Find where the given text appears and provide that cell's center as (X, Y) coordinate. 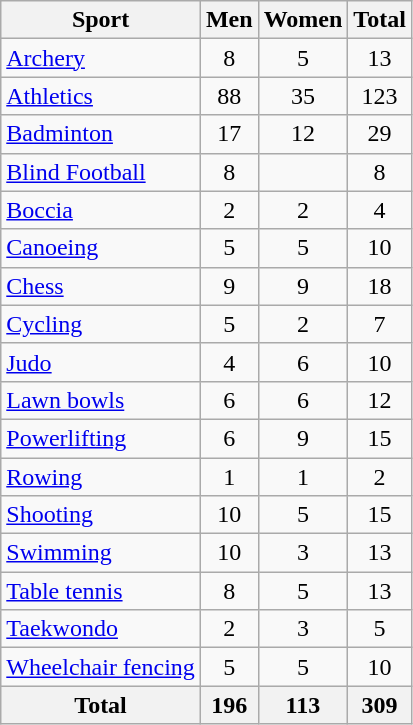
Boccia (101, 210)
Wheelchair fencing (101, 667)
Judo (101, 362)
88 (229, 96)
Badminton (101, 134)
Powerlifting (101, 438)
Lawn bowls (101, 400)
Table tennis (101, 591)
Taekwondo (101, 629)
309 (380, 705)
18 (380, 286)
Athletics (101, 96)
113 (303, 705)
Shooting (101, 515)
35 (303, 96)
17 (229, 134)
Women (303, 20)
123 (380, 96)
Men (229, 20)
29 (380, 134)
7 (380, 324)
Canoeing (101, 248)
196 (229, 705)
Cycling (101, 324)
Rowing (101, 477)
Chess (101, 286)
Sport (101, 20)
Blind Football (101, 172)
Archery (101, 58)
Swimming (101, 553)
